Capture the cell that displays the provided text and extract its [x, y] central coordinate. 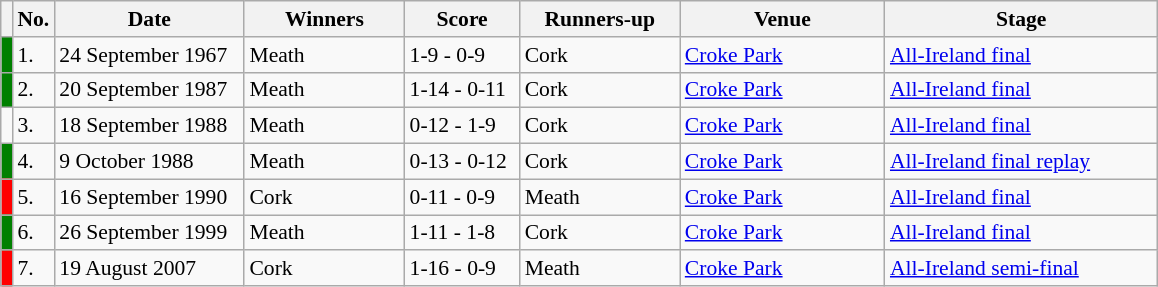
All-Ireland semi-final [1022, 269]
26 September 1999 [149, 233]
Score [462, 19]
Runners-up [600, 19]
Venue [782, 19]
7. [33, 269]
Stage [1022, 19]
1-9 - 0-9 [462, 55]
No. [33, 19]
19 August 2007 [149, 269]
2. [33, 90]
24 September 1967 [149, 55]
5. [33, 197]
0-11 - 0-9 [462, 197]
18 September 1988 [149, 126]
4. [33, 162]
All-Ireland final replay [1022, 162]
6. [33, 233]
9 October 1988 [149, 162]
3. [33, 126]
1-11 - 1-8 [462, 233]
Date [149, 19]
1. [33, 55]
16 September 1990 [149, 197]
Winners [324, 19]
0-12 - 1-9 [462, 126]
0-13 - 0-12 [462, 162]
1-16 - 0-9 [462, 269]
20 September 1987 [149, 90]
1-14 - 0-11 [462, 90]
